Pinpoint the cell where the given text exists, returning its (x, y) midpoint coordinate. 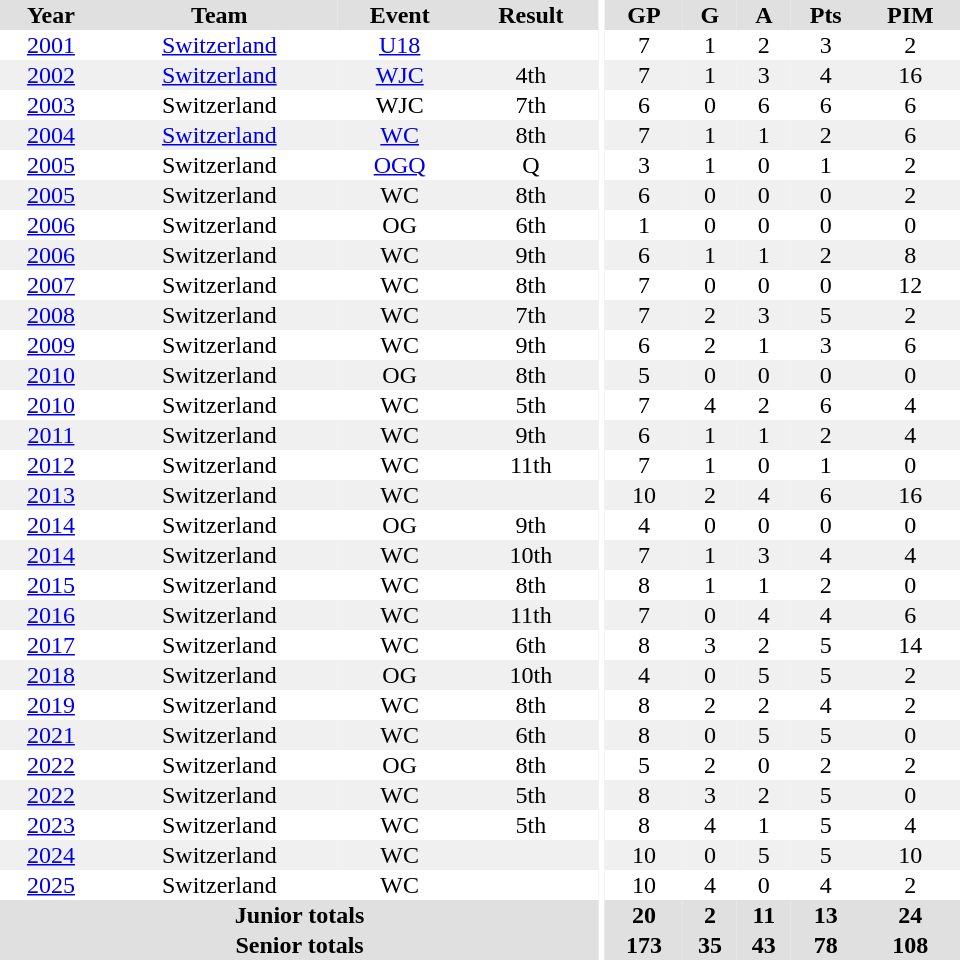
Junior totals (300, 915)
12 (910, 285)
2008 (51, 315)
11 (764, 915)
13 (826, 915)
2023 (51, 825)
U18 (400, 45)
2007 (51, 285)
173 (644, 945)
2003 (51, 105)
2004 (51, 135)
Result (531, 15)
43 (764, 945)
2025 (51, 885)
A (764, 15)
GP (644, 15)
2011 (51, 435)
Year (51, 15)
OGQ (400, 165)
24 (910, 915)
78 (826, 945)
2015 (51, 585)
2017 (51, 645)
Q (531, 165)
108 (910, 945)
Pts (826, 15)
2016 (51, 615)
2018 (51, 675)
20 (644, 915)
2012 (51, 465)
4th (531, 75)
PIM (910, 15)
2021 (51, 735)
G (710, 15)
14 (910, 645)
2013 (51, 495)
2009 (51, 345)
2001 (51, 45)
Team (220, 15)
Event (400, 15)
35 (710, 945)
Senior totals (300, 945)
2024 (51, 855)
2002 (51, 75)
2019 (51, 705)
